Determine the [x, y] coordinate at the center of the cell enclosing the given text.  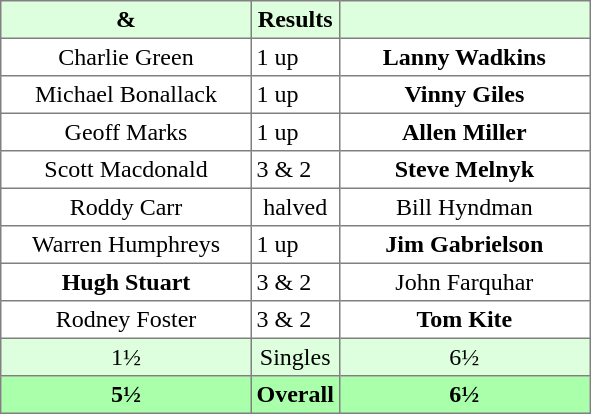
Results [295, 20]
Rodney Foster [126, 320]
5½ [126, 395]
Allen Miller [464, 132]
Roddy Carr [126, 207]
Michael Bonallack [126, 95]
John Farquhar [464, 282]
Jim Gabrielson [464, 245]
Bill Hyndman [464, 207]
Charlie Green [126, 57]
Geoff Marks [126, 132]
Singles [295, 357]
Vinny Giles [464, 95]
Tom Kite [464, 320]
Overall [295, 395]
& [126, 20]
Lanny Wadkins [464, 57]
1½ [126, 357]
halved [295, 207]
Warren Humphreys [126, 245]
Scott Macdonald [126, 170]
Hugh Stuart [126, 282]
Steve Melnyk [464, 170]
